Return the (x, y) coordinate for the center point of the cell that contains the specified text.  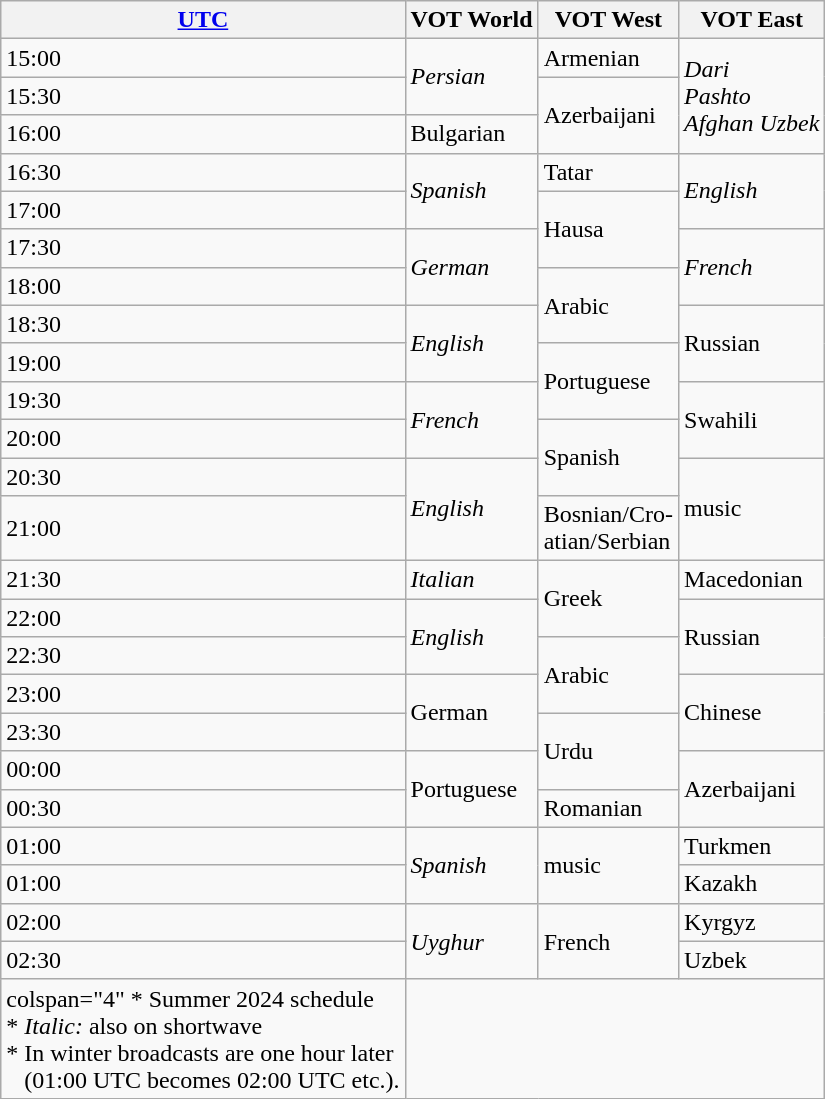
Italian (472, 580)
15:30 (203, 96)
colspan="4" * Summer 2024 schedule* Italic: also on shortwave* In winter broadcasts are one hour later (01:00 UTC becomes 02:00 UTC etc.). (203, 1038)
VOT World (472, 20)
Tatar (608, 172)
20:00 (203, 438)
Bulgarian (472, 134)
02:00 (203, 922)
02:30 (203, 960)
Turkmen (752, 846)
VOT West (608, 20)
15:00 (203, 58)
19:30 (203, 400)
19:00 (203, 362)
Swahili (752, 419)
17:00 (203, 210)
Persian (472, 77)
Hausa (608, 229)
Kazakh (752, 884)
Armenian (608, 58)
VOT East (752, 20)
16:30 (203, 172)
00:00 (203, 770)
17:30 (203, 248)
20:30 (203, 477)
Greek (608, 599)
22:30 (203, 656)
18:30 (203, 324)
Uzbek (752, 960)
Urdu (608, 751)
Uyghur (472, 941)
Chinese (752, 713)
DariPashtoAfghan Uzbek (752, 96)
UTC (203, 20)
Bosnian/Cro-atian/Serbian (608, 528)
21:30 (203, 580)
Kyrgyz (752, 922)
Romanian (608, 808)
00:30 (203, 808)
23:00 (203, 694)
18:00 (203, 286)
21:00 (203, 528)
Macedonian (752, 580)
23:30 (203, 732)
22:00 (203, 618)
16:00 (203, 134)
